Locate the cell with the specified text and output its (X, Y) center coordinate. 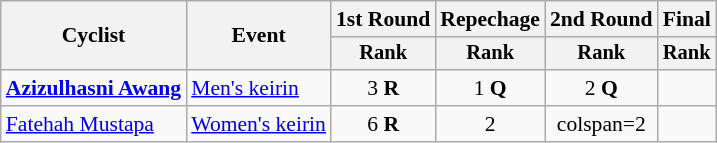
Fatehah Mustapa (94, 124)
Repechage (490, 19)
3 R (383, 88)
2nd Round (602, 19)
Final (687, 19)
1 Q (490, 88)
Women's keirin (258, 124)
6 R (383, 124)
Azizulhasni Awang (94, 88)
2 (490, 124)
Event (258, 36)
colspan=2 (602, 124)
Men's keirin (258, 88)
2 Q (602, 88)
1st Round (383, 19)
Cyclist (94, 36)
